Identify which cell holds the provided text, then report its [x, y] central coordinate. 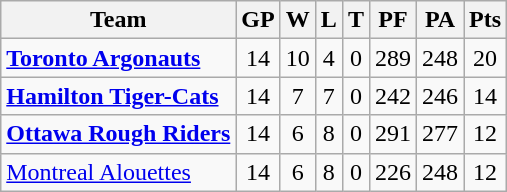
Toronto Argonauts [118, 58]
L [328, 20]
226 [392, 172]
PA [440, 20]
PF [392, 20]
Ottawa Rough Riders [118, 134]
246 [440, 96]
T [356, 20]
Team [118, 20]
Montreal Alouettes [118, 172]
Pts [486, 20]
291 [392, 134]
20 [486, 58]
4 [328, 58]
W [298, 20]
242 [392, 96]
Hamilton Tiger-Cats [118, 96]
GP [258, 20]
289 [392, 58]
10 [298, 58]
277 [440, 134]
